Search for the cell housing the specified text and yield its (X, Y) center coordinate. 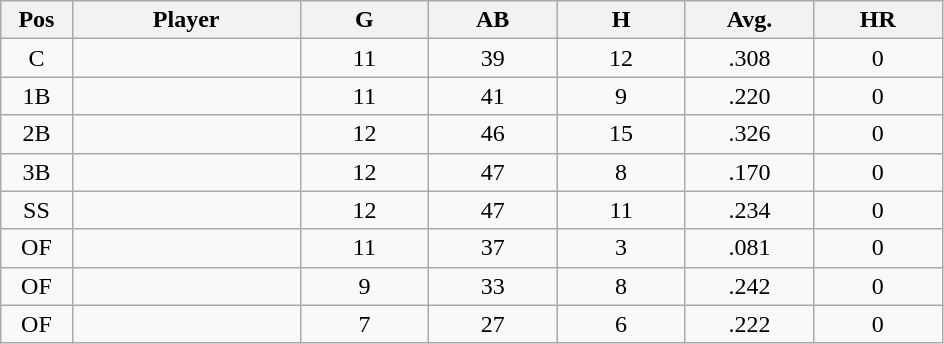
AB (493, 20)
C (36, 58)
.242 (749, 286)
37 (493, 248)
.170 (749, 172)
.308 (749, 58)
41 (493, 96)
Avg. (749, 20)
46 (493, 134)
.234 (749, 210)
.222 (749, 324)
Player (186, 20)
HR (878, 20)
Pos (36, 20)
.081 (749, 248)
15 (621, 134)
SS (36, 210)
2B (36, 134)
33 (493, 286)
H (621, 20)
7 (364, 324)
1B (36, 96)
3 (621, 248)
.220 (749, 96)
G (364, 20)
3B (36, 172)
6 (621, 324)
39 (493, 58)
27 (493, 324)
.326 (749, 134)
